Provide the (X, Y) coordinate of the cell's center where the given text is located.  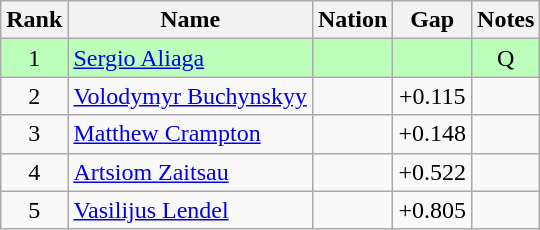
Name (190, 20)
Gap (432, 20)
+0.805 (432, 210)
Sergio Aliaga (190, 58)
3 (34, 134)
+0.522 (432, 172)
+0.148 (432, 134)
4 (34, 172)
Rank (34, 20)
Nation (352, 20)
1 (34, 58)
Matthew Crampton (190, 134)
2 (34, 96)
Artsiom Zaitsau (190, 172)
Notes (506, 20)
Volodymyr Buchynskyy (190, 96)
5 (34, 210)
Vasilijus Lendel (190, 210)
+0.115 (432, 96)
Q (506, 58)
